Detect which cell encompasses the target text, then output its [x, y] center coordinate. 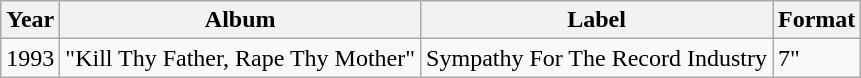
1993 [30, 58]
Sympathy For The Record Industry [597, 58]
7" [816, 58]
"Kill Thy Father, Rape Thy Mother" [240, 58]
Label [597, 20]
Year [30, 20]
Album [240, 20]
Format [816, 20]
